Scan for the cell matching the given text and deliver its (X, Y) coordinate at center. 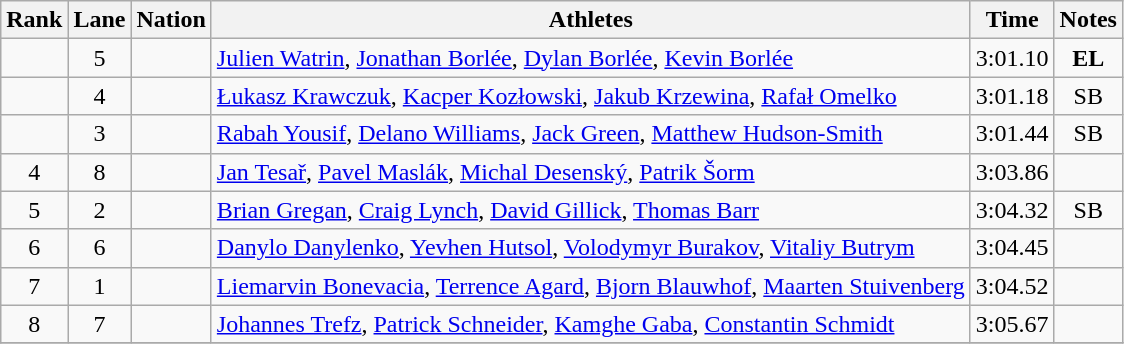
Łukasz Krawczuk, Kacper Kozłowski, Jakub Krzewina, Rafał Omelko (590, 96)
Johannes Trefz, Patrick Schneider, Kamghe Gaba, Constantin Schmidt (590, 324)
3:01.10 (1012, 58)
Liemarvin Bonevacia, Terrence Agard, Bjorn Blauwhof, Maarten Stuivenberg (590, 286)
EL (1088, 58)
3:01.18 (1012, 96)
Brian Gregan, Craig Lynch, David Gillick, Thomas Barr (590, 210)
Athletes (590, 20)
3:04.45 (1012, 248)
3:01.44 (1012, 134)
Rank (34, 20)
Lane (100, 20)
3:04.32 (1012, 210)
3 (100, 134)
2 (100, 210)
Rabah Yousif, Delano Williams, Jack Green, Matthew Hudson-Smith (590, 134)
Time (1012, 20)
Julien Watrin, Jonathan Borlée, Dylan Borlée, Kevin Borlée (590, 58)
1 (100, 286)
Notes (1088, 20)
3:04.52 (1012, 286)
3:03.86 (1012, 172)
Jan Tesař, Pavel Maslák, Michal Desenský, Patrik Šorm (590, 172)
Danylo Danylenko, Yevhen Hutsol, Volodymyr Burakov, Vitaliy Butrym (590, 248)
3:05.67 (1012, 324)
Nation (171, 20)
